Pinpoint the cell where the given text exists, returning its [X, Y] midpoint coordinate. 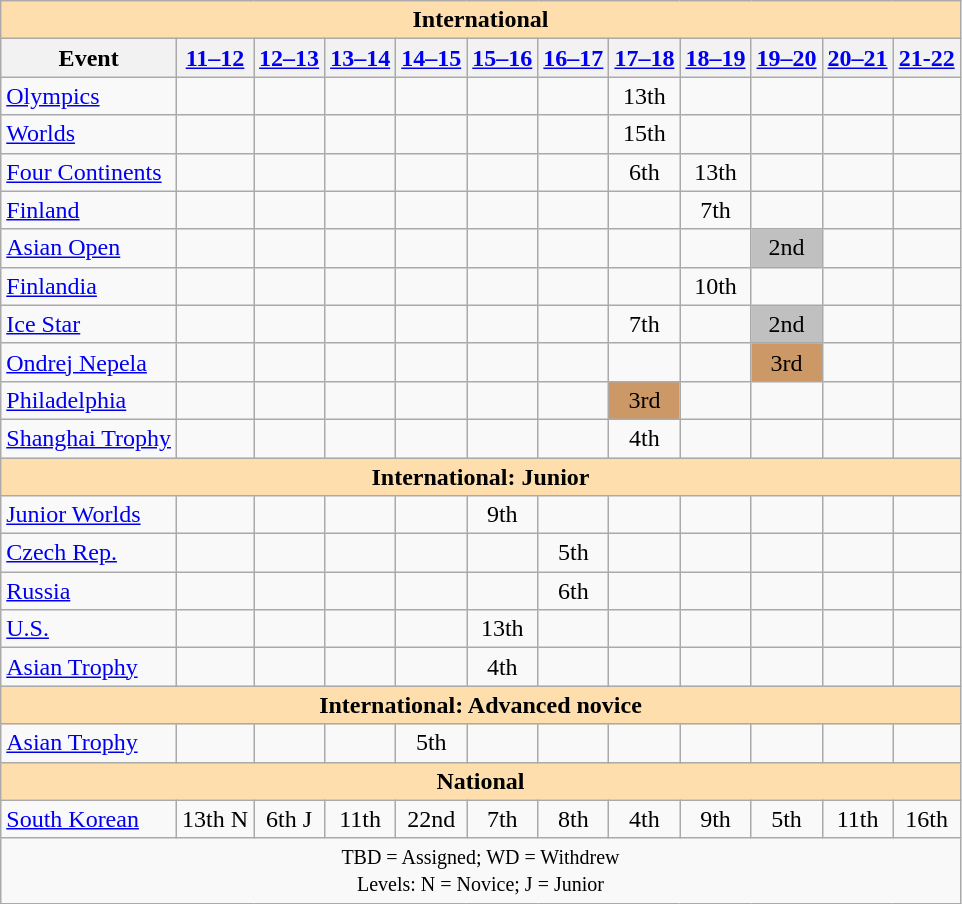
Philadelphia [89, 400]
10th [716, 286]
19–20 [786, 58]
Shanghai Trophy [89, 438]
17–18 [644, 58]
15–16 [502, 58]
Four Continents [89, 172]
18–19 [716, 58]
16–17 [574, 58]
13th N [216, 819]
14–15 [432, 58]
Czech Rep. [89, 553]
11–12 [216, 58]
Russia [89, 591]
Finland [89, 210]
6th J [290, 819]
8th [574, 819]
22nd [432, 819]
International: Junior [480, 477]
Ondrej Nepela [89, 362]
Junior Worlds [89, 515]
13–14 [360, 58]
International: Advanced novice [480, 705]
Asian Open [89, 248]
15th [644, 134]
National [480, 781]
21-22 [926, 58]
Ice Star [89, 324]
Olympics [89, 96]
16th [926, 819]
Worlds [89, 134]
Finlandia [89, 286]
20–21 [858, 58]
South Korean [89, 819]
U.S. [89, 629]
Event [89, 58]
International [480, 20]
12–13 [290, 58]
TBD = Assigned; WD = Withdrew Levels: N = Novice; J = Junior [480, 870]
